Locate the cell with the specified text and output its (x, y) center coordinate. 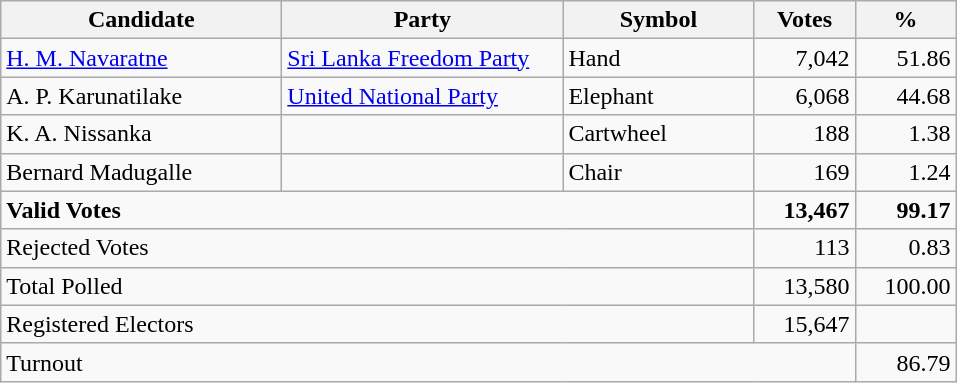
United National Party (422, 96)
99.17 (906, 210)
H. M. Navaratne (142, 58)
1.38 (906, 134)
169 (804, 172)
15,647 (804, 324)
13,580 (804, 286)
A. P. Karunatilake (142, 96)
Sri Lanka Freedom Party (422, 58)
1.24 (906, 172)
Total Polled (378, 286)
Candidate (142, 20)
Registered Electors (378, 324)
Valid Votes (378, 210)
% (906, 20)
100.00 (906, 286)
Rejected Votes (378, 248)
Cartwheel (658, 134)
6,068 (804, 96)
44.68 (906, 96)
Symbol (658, 20)
13,467 (804, 210)
0.83 (906, 248)
113 (804, 248)
86.79 (906, 362)
Votes (804, 20)
51.86 (906, 58)
Chair (658, 172)
188 (804, 134)
Turnout (428, 362)
Hand (658, 58)
7,042 (804, 58)
Party (422, 20)
K. A. Nissanka (142, 134)
Bernard Madugalle (142, 172)
Elephant (658, 96)
